Return the [X, Y] coordinate for the center point of the cell that contains the specified text.  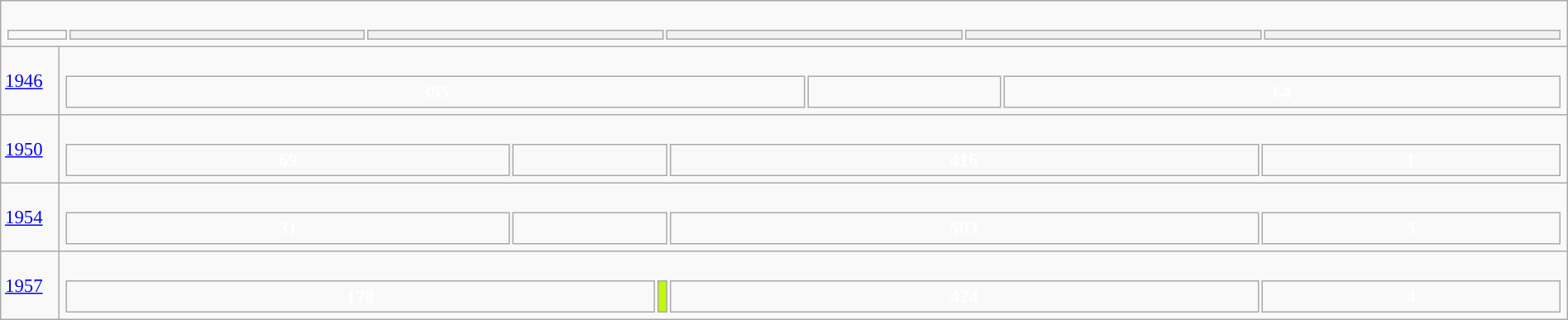
31 [288, 228]
69 [288, 160]
1950 [30, 149]
1954 [30, 217]
64 [1282, 91]
178 [361, 296]
424 [964, 296]
1957 [30, 286]
178 424 4 [813, 286]
395 64 [813, 81]
69 416 1 [813, 149]
416 [964, 160]
4 [1411, 296]
1 [1411, 160]
1946 [30, 81]
395 [436, 91]
503 [964, 228]
31 503 5 [813, 217]
5 [1411, 228]
